Detect which cell encompasses the target text, then output its [x, y] center coordinate. 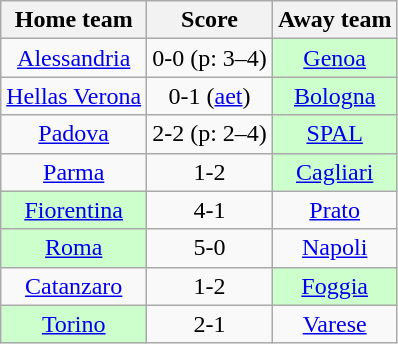
Away team [334, 20]
Cagliari [334, 172]
Padova [74, 134]
Foggia [334, 286]
Napoli [334, 248]
Home team [74, 20]
0-1 (aet) [210, 96]
4-1 [210, 210]
5-0 [210, 248]
Prato [334, 210]
SPAL [334, 134]
Score [210, 20]
Torino [74, 324]
Parma [74, 172]
Alessandria [74, 58]
Hellas Verona [74, 96]
Bologna [334, 96]
2-1 [210, 324]
Varese [334, 324]
Genoa [334, 58]
2-2 (p: 2–4) [210, 134]
Fiorentina [74, 210]
0-0 (p: 3–4) [210, 58]
Roma [74, 248]
Catanzaro [74, 286]
